Locate the cell with the specified text and output its (X, Y) center coordinate. 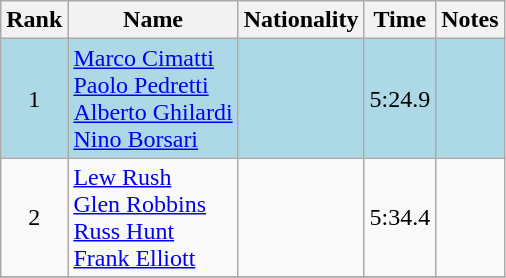
Lew RushGlen RobbinsRuss HuntFrank Elliott (153, 218)
2 (34, 218)
Nationality (301, 20)
Notes (470, 20)
1 (34, 98)
Marco CimattiPaolo PedrettiAlberto GhilardiNino Borsari (153, 98)
Name (153, 20)
5:34.4 (400, 218)
Time (400, 20)
Rank (34, 20)
5:24.9 (400, 98)
